Scan for the cell matching the given text and deliver its (X, Y) coordinate at center. 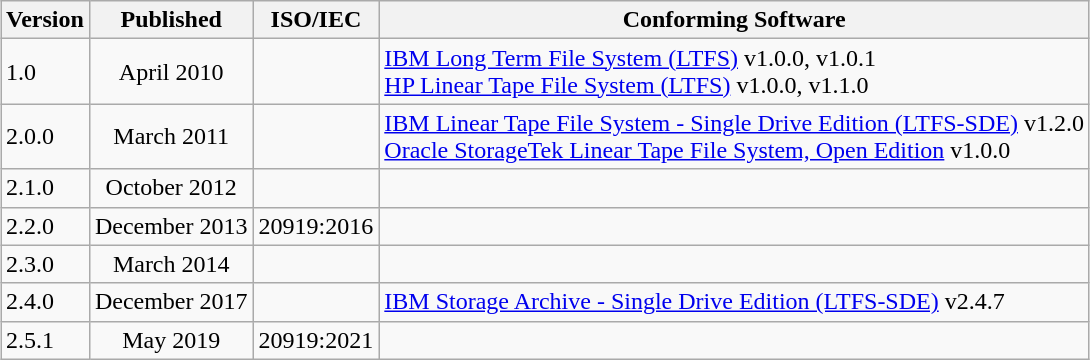
2.4.0 (46, 302)
IBM Storage Archive - Single Drive Edition (LTFS-SDE) v2.4.7 (734, 302)
2.1.0 (46, 188)
December 2017 (171, 302)
2.3.0 (46, 264)
IBM Linear Tape File System - Single Drive Edition (LTFS-SDE) v1.2.0Oracle StorageTek Linear Tape File System, Open Edition v1.0.0 (734, 136)
Version (46, 20)
20919:2016 (316, 226)
October 2012 (171, 188)
Conforming Software (734, 20)
2.5.1 (46, 340)
2.0.0 (46, 136)
April 2010 (171, 72)
2.2.0 (46, 226)
Published (171, 20)
IBM Long Term File System (LTFS) v1.0.0, v1.0.1HP Linear Tape File System (LTFS) v1.0.0, v1.1.0 (734, 72)
March 2011 (171, 136)
20919:2021 (316, 340)
March 2014 (171, 264)
December 2013 (171, 226)
1.0 (46, 72)
May 2019 (171, 340)
ISO/IEC (316, 20)
